Detect which cell encompasses the target text, then output its (x, y) center coordinate. 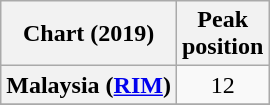
12 (222, 85)
Chart (2019) (89, 34)
Peakposition (222, 34)
Malaysia (RIM) (89, 85)
